Find where the given text appears and provide that cell's center as (X, Y) coordinate. 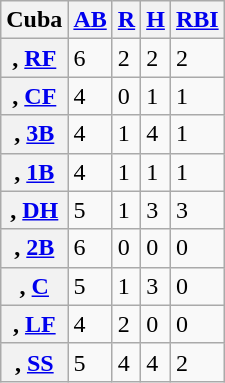
, RF (34, 58)
, SS (34, 362)
, 2B (34, 248)
, LF (34, 324)
, C (34, 286)
Cuba (34, 20)
, 3B (34, 134)
R (126, 20)
, CF (34, 96)
, 1B (34, 172)
RBI (197, 20)
, DH (34, 210)
AB (90, 20)
H (156, 20)
